Return [x, y] of the center of cell containing provided text 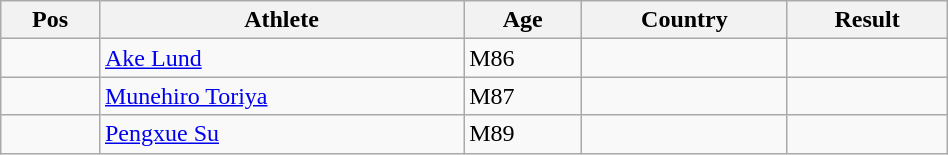
Age [523, 20]
Result [867, 20]
Munehiro Toriya [281, 96]
Pos [50, 20]
M89 [523, 134]
Athlete [281, 20]
Pengxue Su [281, 134]
M86 [523, 58]
Country [684, 20]
Ake Lund [281, 58]
M87 [523, 96]
